Locate the cell with the specified text and output its [X, Y] center coordinate. 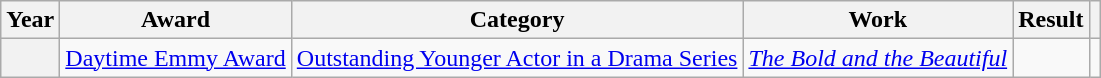
Award [176, 20]
Category [517, 20]
The Bold and the Beautiful [878, 58]
Year [30, 20]
Outstanding Younger Actor in a Drama Series [517, 58]
Daytime Emmy Award [176, 58]
Work [878, 20]
Result [1051, 20]
